Return (x, y) of the center of cell containing provided text 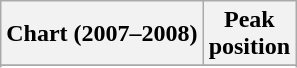
Peakposition (249, 34)
Chart (2007–2008) (102, 34)
